Identify which cell holds the provided text, then report its [x, y] central coordinate. 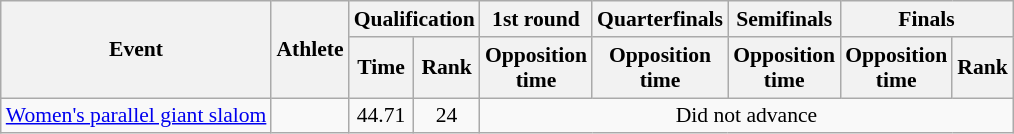
1st round [536, 19]
44.71 [382, 116]
24 [446, 116]
Women's parallel giant slalom [136, 116]
Did not advance [746, 116]
Finals [926, 19]
Event [136, 50]
Qualification [414, 19]
Quarterfinals [660, 19]
Semifinals [784, 19]
Time [382, 68]
Athlete [310, 50]
